Output the (X, Y) coordinate of the center of the cell containing the given text.  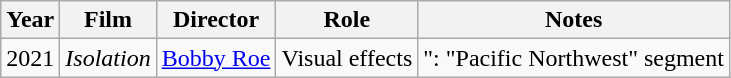
Notes (574, 20)
Isolation (108, 58)
Director (216, 20)
": "Pacific Northwest" segment (574, 58)
Bobby Roe (216, 58)
Year (30, 20)
Film (108, 20)
2021 (30, 58)
Visual effects (347, 58)
Role (347, 20)
